Detect which cell encompasses the target text, then output its [x, y] center coordinate. 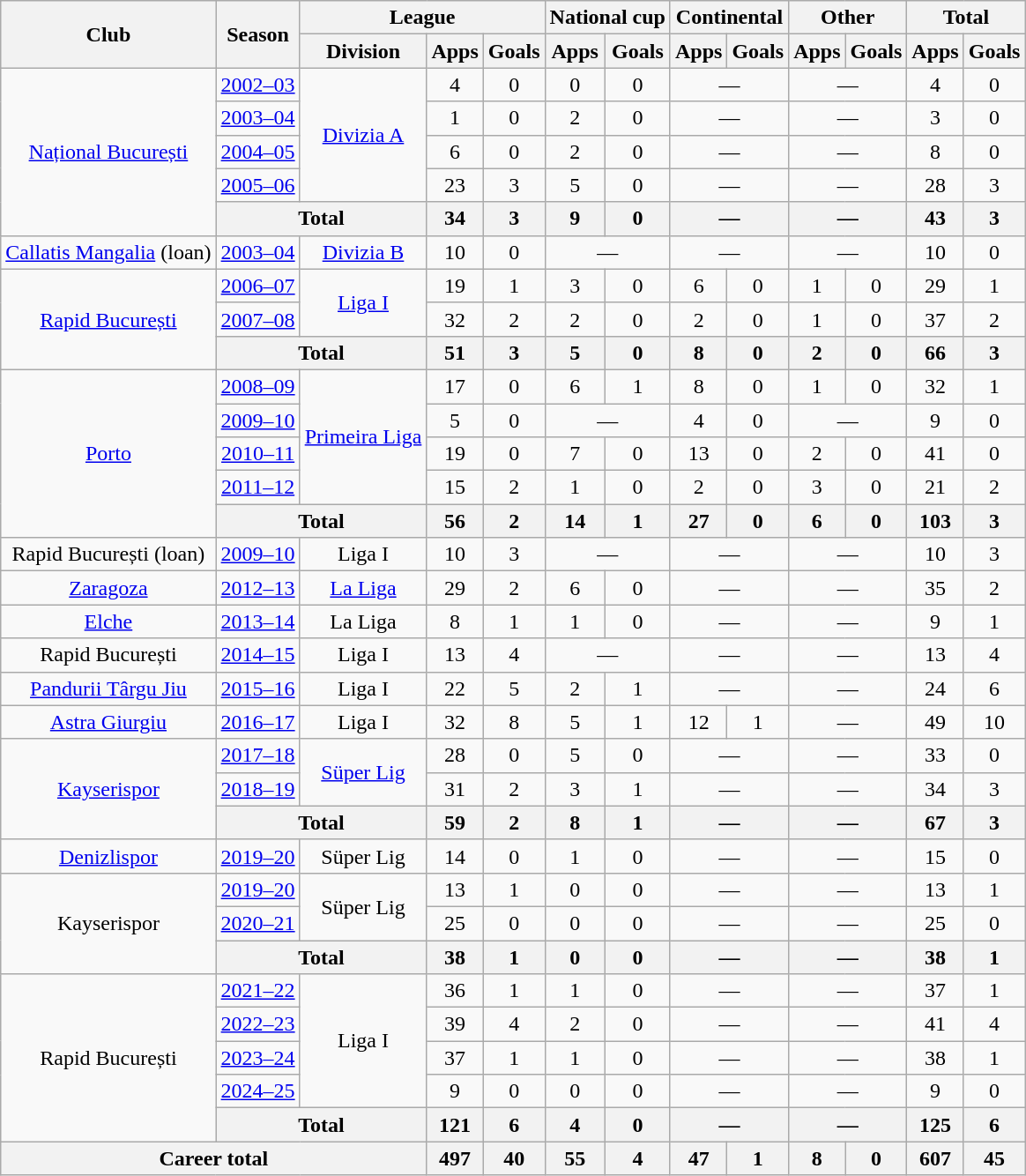
2013–14 [257, 621]
39 [455, 1024]
2016–17 [257, 722]
2024–25 [257, 1091]
45 [994, 1158]
2021–22 [257, 991]
Season [257, 34]
Other [848, 18]
Divizia B [363, 252]
Denizlispor [108, 856]
47 [698, 1158]
2020–21 [257, 923]
23 [455, 185]
22 [455, 688]
2018–19 [257, 789]
Astra Giurgiu [108, 722]
56 [455, 521]
27 [698, 521]
2004–05 [257, 152]
Rapid București (loan) [108, 555]
103 [935, 521]
Division [363, 51]
31 [455, 789]
Career total [213, 1158]
2002–03 [257, 85]
12 [698, 722]
607 [935, 1158]
67 [935, 822]
2011–12 [257, 488]
2007–08 [257, 319]
24 [935, 688]
Divizia A [363, 135]
2015–16 [257, 688]
49 [935, 722]
Continental [729, 18]
2008–09 [257, 386]
21 [935, 488]
Pandurii Târgu Jiu [108, 688]
Club [108, 34]
36 [455, 991]
2010–11 [257, 454]
2014–15 [257, 655]
League [422, 18]
59 [455, 822]
7 [575, 454]
Zaragoza [108, 588]
Porto [108, 453]
66 [935, 353]
2022–23 [257, 1024]
2017–18 [257, 755]
Elche [108, 621]
35 [935, 588]
55 [575, 1158]
121 [455, 1125]
43 [935, 219]
2023–24 [257, 1058]
51 [455, 353]
Primeira Liga [363, 436]
Național București [108, 152]
497 [455, 1158]
2005–06 [257, 185]
National cup [607, 18]
17 [455, 386]
40 [514, 1158]
2006–07 [257, 286]
2012–13 [257, 588]
33 [935, 755]
Callatis Mangalia (loan) [108, 252]
125 [935, 1125]
